Return the (X, Y) coordinate for the center point of the cell that contains the specified text.  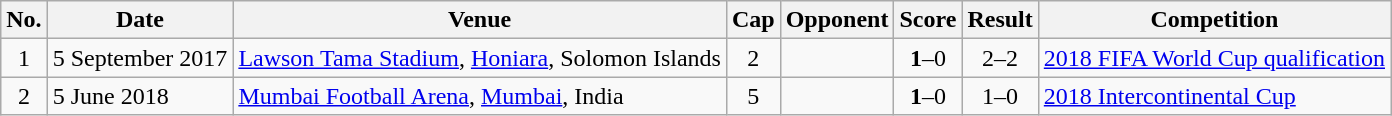
Competition (1214, 20)
Lawson Tama Stadium, Honiara, Solomon Islands (480, 58)
1 (24, 58)
5 June 2018 (140, 96)
5 September 2017 (140, 58)
2018 Intercontinental Cup (1214, 96)
Score (928, 20)
5 (753, 96)
Venue (480, 20)
Date (140, 20)
Cap (753, 20)
2–2 (1000, 58)
2018 FIFA World Cup qualification (1214, 58)
No. (24, 20)
Mumbai Football Arena, Mumbai, India (480, 96)
Opponent (837, 20)
Result (1000, 20)
